Identify which cell holds the provided text, then report its (X, Y) central coordinate. 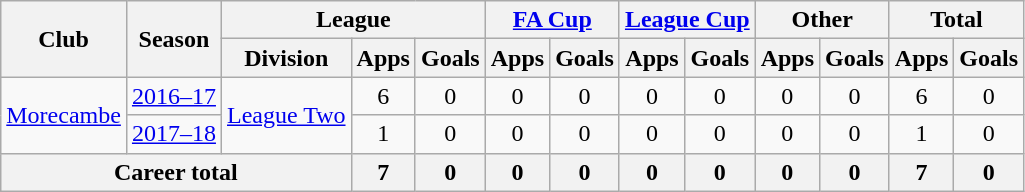
2016–17 (174, 96)
League (353, 20)
Club (64, 39)
Total (956, 20)
Other (822, 20)
FA Cup (552, 20)
Season (174, 39)
2017–18 (174, 134)
Career total (176, 172)
Morecambe (64, 115)
League Cup (687, 20)
Division (286, 58)
League Two (286, 115)
